Determine the (x, y) coordinate at the center of the cell enclosing the given text.  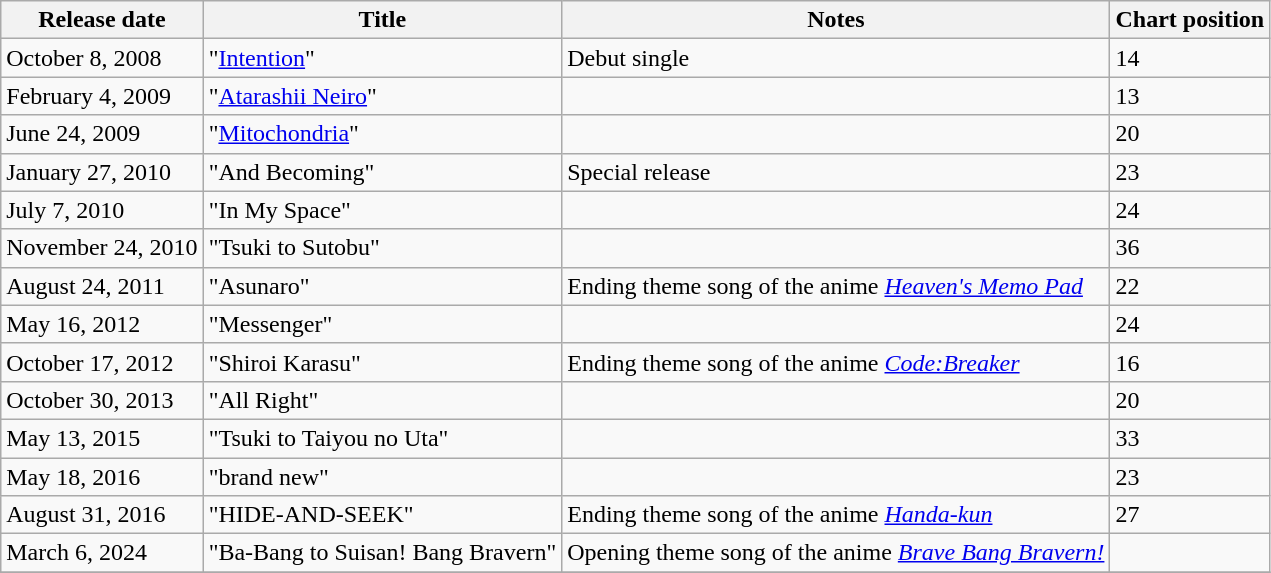
Release date (102, 20)
Ending theme song of the anime Code:Breaker (836, 362)
May 13, 2015 (102, 438)
"Atarashii Neiro" (382, 96)
22 (1190, 286)
"Messenger" (382, 324)
27 (1190, 515)
May 18, 2016 (102, 477)
36 (1190, 248)
"In My Space" (382, 210)
"brand new" (382, 477)
June 24, 2009 (102, 134)
Chart position (1190, 20)
Debut single (836, 58)
"Mitochondria" (382, 134)
Special release (836, 172)
January 27, 2010 (102, 172)
14 (1190, 58)
Title (382, 20)
Notes (836, 20)
Opening theme song of the anime Brave Bang Bravern! (836, 553)
"Tsuki to Sutobu" (382, 248)
16 (1190, 362)
33 (1190, 438)
"HIDE-AND-SEEK" (382, 515)
"Shiroi Karasu" (382, 362)
July 7, 2010 (102, 210)
13 (1190, 96)
"Tsuki to Taiyou no Uta" (382, 438)
February 4, 2009 (102, 96)
Ending theme song of the anime Heaven's Memo Pad (836, 286)
November 24, 2010 (102, 248)
August 24, 2011 (102, 286)
"Asunaro" (382, 286)
May 16, 2012 (102, 324)
August 31, 2016 (102, 515)
"Intention" (382, 58)
March 6, 2024 (102, 553)
October 8, 2008 (102, 58)
October 17, 2012 (102, 362)
"All Right" (382, 400)
"Ba-Bang to Suisan! Bang Bravern" (382, 553)
"And Becoming" (382, 172)
October 30, 2013 (102, 400)
Ending theme song of the anime Handa-kun (836, 515)
